Pinpoint the cell where the given text exists, returning its (x, y) midpoint coordinate. 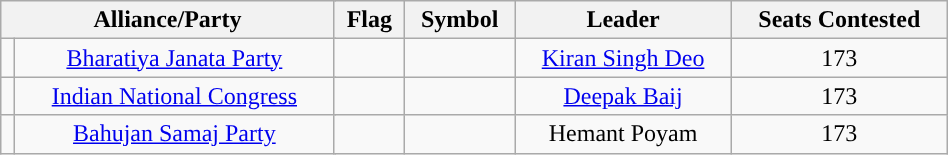
Flag (369, 20)
Deepak Baij (624, 96)
Indian National Congress (175, 96)
Alliance/Party (168, 20)
Leader (624, 20)
Hemant Poyam (624, 134)
Symbol (460, 20)
Bahujan Samaj Party (175, 134)
Kiran Singh Deo (624, 58)
Seats Contested (839, 20)
Bharatiya Janata Party (175, 58)
